Detect which cell encompasses the target text, then output its (X, Y) center coordinate. 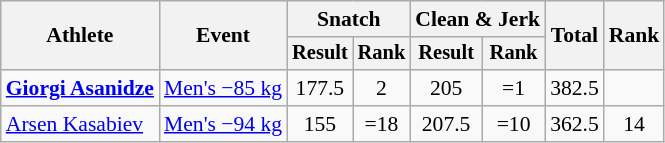
Men's −94 kg (223, 124)
207.5 (446, 124)
362.5 (574, 124)
382.5 (574, 88)
2 (382, 88)
=1 (514, 88)
Clean & Jerk (478, 19)
Men's −85 kg (223, 88)
Arsen Kasabiev (80, 124)
205 (446, 88)
=18 (382, 124)
Total (574, 36)
14 (634, 124)
=10 (514, 124)
155 (320, 124)
Giorgi Asanidze (80, 88)
Event (223, 36)
Snatch (348, 19)
177.5 (320, 88)
Athlete (80, 36)
